Detect which cell encompasses the target text, then output its [X, Y] center coordinate. 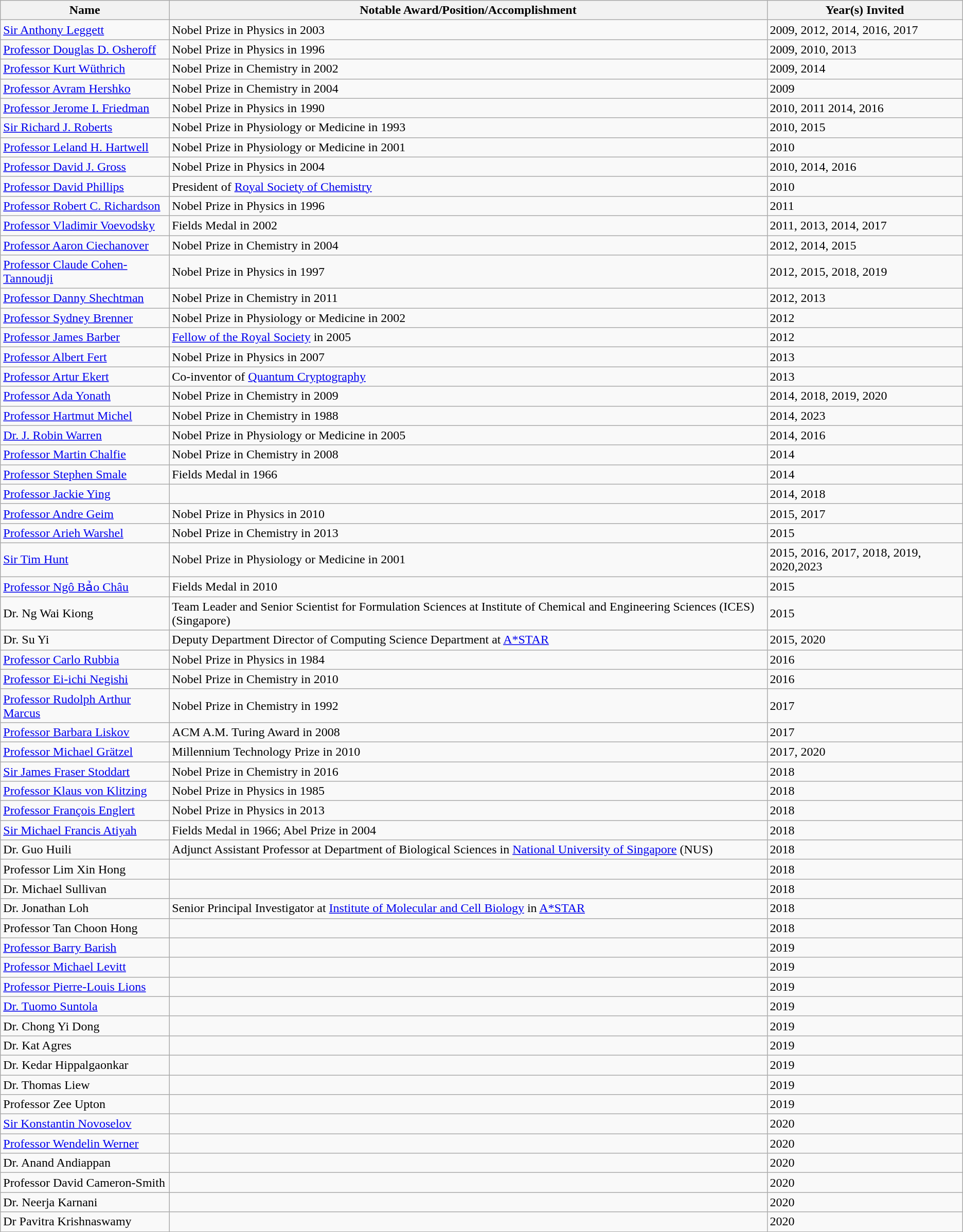
Professor Artur Ekert [85, 377]
Professor Albert Fert [85, 357]
2009, 2014 [865, 69]
Sir Konstantin Novoselov [85, 1124]
Professor Kurt Wüthrich [85, 69]
Nobel Prize in Physics in 2007 [468, 357]
Adjunct Assistant Professor at Department of Biological Sciences in National University of Singapore (NUS) [468, 850]
Nobel Prize in Chemistry in 2010 [468, 679]
2014, 2016 [865, 435]
Professor James Barber [85, 337]
Nobel Prize in Chemistry in 2016 [468, 771]
Professor Tan Choon Hong [85, 928]
Nobel Prize in Chemistry in 2008 [468, 455]
Dr. Su Yi [85, 640]
Professor Ada Yonath [85, 396]
Professor Michael Grätzel [85, 752]
Professor Pierre-Louis Lions [85, 987]
2012, 2015, 2018, 2019 [865, 272]
Millennium Technology Prize in 2010 [468, 752]
Dr. Kat Agres [85, 1045]
Professor Ngô Bảo Châu [85, 586]
Nobel Prize in Physics in 2003 [468, 30]
Nobel Prize in Physiology or Medicine in 2002 [468, 318]
Fields Medal in 1966; Abel Prize in 2004 [468, 830]
Sir Anthony Leggett [85, 30]
2009, 2012, 2014, 2016, 2017 [865, 30]
Professor Carlo Rubbia [85, 659]
Professor Hartmut Michel [85, 416]
2012, 2013 [865, 298]
Nobel Prize in Physics in 2010 [468, 513]
2017, 2020 [865, 752]
Professor François Englert [85, 811]
2015, 2017 [865, 513]
2010, 2015 [865, 128]
2014, 2023 [865, 416]
Professor David J. Gross [85, 167]
ACM A.M. Turing Award in 2008 [468, 732]
2015, 2016, 2017, 2018, 2019, 2020,2023 [865, 560]
2014, 2018 [865, 494]
President of Royal Society of Chemistry [468, 186]
Professor Jerome I. Friedman [85, 108]
Nobel Prize in Physics in 1997 [468, 272]
Dr. Kedar Hippalgaonkar [85, 1065]
Professor Danny Shechtman [85, 298]
Professor Klaus von Klitzing [85, 791]
Sir Tim Hunt [85, 560]
Deputy Department Director of Computing Science Department at A*STAR [468, 640]
Professor Robert C. Richardson [85, 206]
Professor Jackie Ying [85, 494]
Nobel Prize in Physiology or Medicine in 1993 [468, 128]
Nobel Prize in Chemistry in 2011 [468, 298]
Dr. Neerja Karnani [85, 1202]
Dr. Tuomo Suntola [85, 1006]
Nobel Prize in Physics in 1984 [468, 659]
Dr. Ng Wai Kiong [85, 613]
Professor Michael Levitt [85, 967]
Sir Richard J. Roberts [85, 128]
Nobel Prize in Physics in 1985 [468, 791]
2009, 2010, 2013 [865, 49]
Fellow of the Royal Society in 2005 [468, 337]
Professor Sydney Brenner [85, 318]
2011 [865, 206]
Professor Vladimir Voevodsky [85, 225]
Professor David Phillips [85, 186]
Notable Award/Position/Accomplishment [468, 10]
Sir James Fraser Stoddart [85, 771]
Co-inventor of Quantum Cryptography [468, 377]
Fields Medal in 1966 [468, 474]
Year(s) Invited [865, 10]
Senior Principal Investigator at Institute of Molecular and Cell Biology in A*STAR [468, 908]
Professor Andre Geim [85, 513]
Nobel Prize in Physics in 1990 [468, 108]
Dr. Thomas Liew [85, 1085]
Professor Wendelin Werner [85, 1144]
Dr. Michael Sullivan [85, 889]
Professor Arieh Warshel [85, 533]
Dr. J. Robin Warren [85, 435]
2009 [865, 88]
Professor Barbara Liskov [85, 732]
Nobel Prize in Chemistry in 2002 [468, 69]
2014, 2018, 2019, 2020 [865, 396]
Professor Avram Hershko [85, 88]
Professor Claude Cohen-Tannoudji [85, 272]
Professor Lim Xin Hong [85, 869]
Nobel Prize in Physics in 2013 [468, 811]
Professor Barry Barish [85, 948]
Dr Pavitra Krishnaswamy [85, 1222]
Professor David Cameron-Smith [85, 1183]
Nobel Prize in Physiology or Medicine in 2005 [468, 435]
Professor Zee Upton [85, 1104]
Sir Michael Francis Atiyah [85, 830]
2015, 2020 [865, 640]
Team Leader and Senior Scientist for Formulation Sciences at Institute of Chemical and Engineering Sciences (ICES) (Singapore) [468, 613]
Nobel Prize in Chemistry in 2013 [468, 533]
Name [85, 10]
Dr. Guo Huili [85, 850]
2011, 2013, 2014, 2017 [865, 225]
Dr. Jonathan Loh [85, 908]
Professor Douglas D. Osheroff [85, 49]
2010, 2011 2014, 2016 [865, 108]
Dr. Anand Andiappan [85, 1163]
Nobel Prize in Chemistry in 1992 [468, 706]
Nobel Prize in Chemistry in 1988 [468, 416]
Professor Leland H. Hartwell [85, 147]
2012, 2014, 2015 [865, 245]
Professor Ei-ichi Negishi [85, 679]
Professor Martin Chalfie [85, 455]
Professor Aaron Ciechanover [85, 245]
Nobel Prize in Chemistry in 2009 [468, 396]
Professor Stephen Smale [85, 474]
Dr. Chong Yi Dong [85, 1026]
2010, 2014, 2016 [865, 167]
Nobel Prize in Physics in 2004 [468, 167]
Professor Rudolph Arthur Marcus [85, 706]
Fields Medal in 2010 [468, 586]
Fields Medal in 2002 [468, 225]
